Extract the (X, Y) coordinate from the center of the cell holding the provided text.  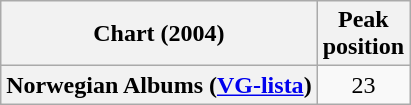
Norwegian Albums (VG-lista) (159, 85)
23 (363, 85)
Peakposition (363, 34)
Chart (2004) (159, 34)
